Scan for the cell matching the given text and deliver its (x, y) coordinate at center. 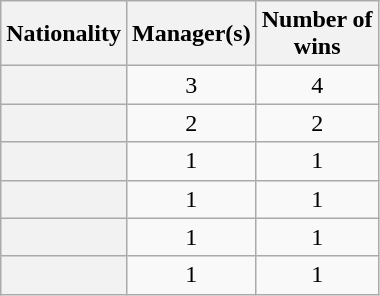
Manager(s) (191, 34)
3 (191, 85)
4 (317, 85)
Nationality (64, 34)
Number ofwins (317, 34)
